For the text-containing cell, return its midpoint in (X, Y) coordinate format. 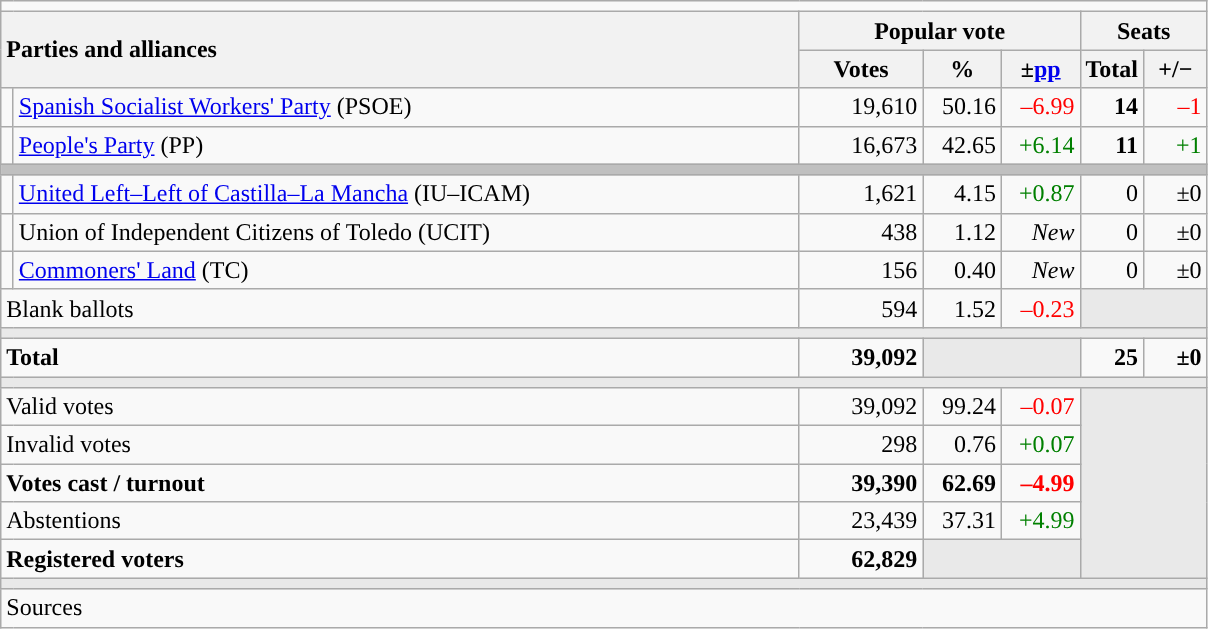
14 (1112, 107)
+/− (1176, 69)
594 (861, 308)
4.15 (962, 194)
People's Party (PP) (406, 145)
+0.07 (1040, 445)
+1 (1176, 145)
–0.23 (1040, 308)
–4.99 (1040, 483)
1.12 (962, 232)
37.31 (962, 521)
Commoners' Land (TC) (406, 270)
Votes (861, 69)
1,621 (861, 194)
–6.99 (1040, 107)
Popular vote (940, 31)
Parties and alliances (400, 50)
Votes cast / turnout (400, 483)
Invalid votes (400, 445)
Blank ballots (400, 308)
–1 (1176, 107)
+4.99 (1040, 521)
39,390 (861, 483)
Seats (1144, 31)
Registered voters (400, 559)
Union of Independent Citizens of Toledo (UCIT) (406, 232)
Valid votes (400, 407)
Spanish Socialist Workers' Party (PSOE) (406, 107)
United Left–Left of Castilla–La Mancha (IU–ICAM) (406, 194)
1.52 (962, 308)
25 (1112, 357)
16,673 (861, 145)
298 (861, 445)
156 (861, 270)
50.16 (962, 107)
62,829 (861, 559)
42.65 (962, 145)
+0.87 (1040, 194)
% (962, 69)
0.76 (962, 445)
0.40 (962, 270)
23,439 (861, 521)
Abstentions (400, 521)
±pp (1040, 69)
99.24 (962, 407)
Sources (604, 608)
11 (1112, 145)
438 (861, 232)
–0.07 (1040, 407)
+6.14 (1040, 145)
62.69 (962, 483)
19,610 (861, 107)
